Return [x, y] of the center of cell containing provided text 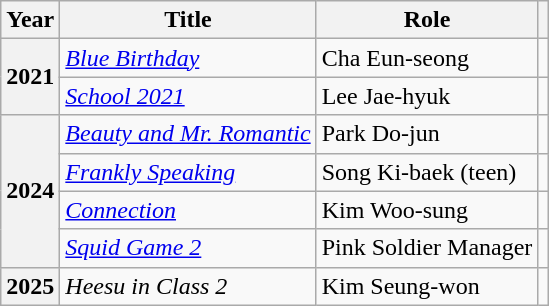
Kim Seung-won [427, 286]
Kim Woo-sung [427, 210]
Pink Soldier Manager [427, 248]
Role [427, 20]
Blue Birthday [188, 58]
Cha Eun-seong [427, 58]
Beauty and Mr. Romantic [188, 134]
Year [30, 20]
2025 [30, 286]
Connection [188, 210]
Lee Jae-hyuk [427, 96]
Song Ki-baek (teen) [427, 172]
Heesu in Class 2 [188, 286]
Title [188, 20]
School 2021 [188, 96]
Frankly Speaking [188, 172]
2021 [30, 77]
2024 [30, 191]
Park Do-jun [427, 134]
Squid Game 2 [188, 248]
